Pinpoint the cell where the given text exists, returning its [x, y] midpoint coordinate. 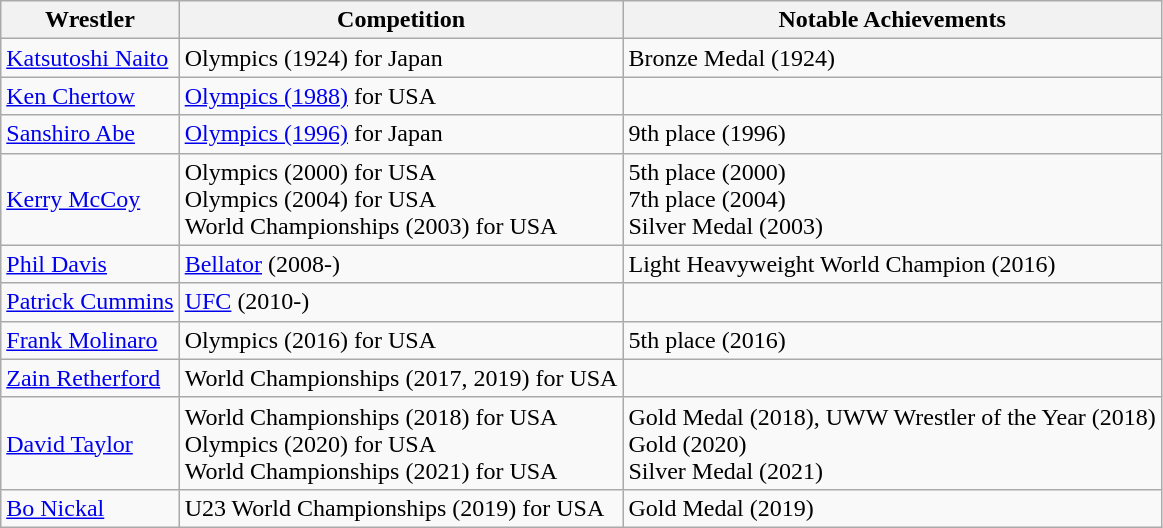
5th place (2000)7th place (2004)Silver Medal (2003) [892, 199]
David Taylor [90, 443]
Competition [401, 20]
U23 World Championships (2019) for USA [401, 508]
Phil Davis [90, 264]
5th place (2016) [892, 340]
World Championships (2017, 2019) for USA [401, 378]
Light Heavyweight World Champion (2016) [892, 264]
Olympics (1924) for Japan [401, 58]
Gold Medal (2019) [892, 508]
UFC (2010-) [401, 302]
Patrick Cummins [90, 302]
Katsutoshi Naito [90, 58]
Kerry McCoy [90, 199]
Wrestler [90, 20]
Bronze Medal (1924) [892, 58]
Bellator (2008-) [401, 264]
Notable Achievements [892, 20]
Gold Medal (2018), UWW Wrestler of the Year (2018)Gold (2020)Silver Medal (2021) [892, 443]
9th place (1996) [892, 134]
Zain Retherford [90, 378]
Ken Chertow [90, 96]
Olympics (2000) for USAOlympics (2004) for USAWorld Championships (2003) for USA [401, 199]
Olympics (2016) for USA [401, 340]
Bo Nickal [90, 508]
Sanshiro Abe [90, 134]
Frank Molinaro [90, 340]
Olympics (1996) for Japan [401, 134]
World Championships (2018) for USAOlympics (2020) for USAWorld Championships (2021) for USA [401, 443]
Olympics (1988) for USA [401, 96]
